Search for the cell housing the specified text and yield its (X, Y) center coordinate. 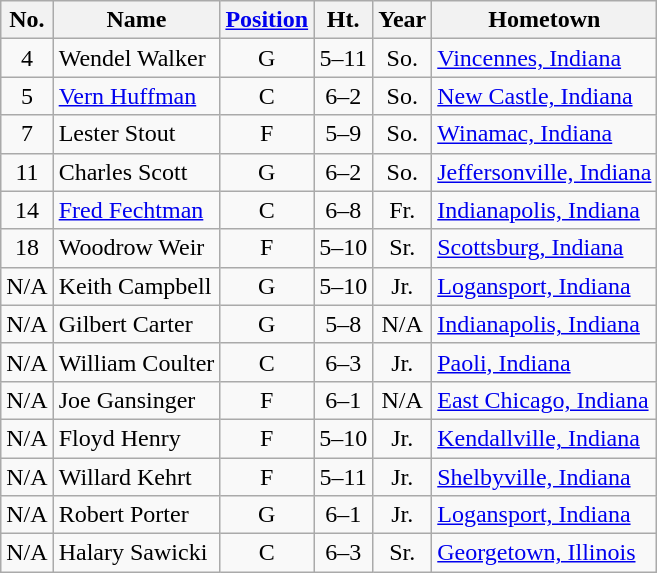
Fred Fechtman (136, 210)
11 (27, 172)
Vern Huffman (136, 96)
14 (27, 210)
Year (402, 20)
New Castle, Indiana (544, 96)
6–8 (344, 210)
Floyd Henry (136, 438)
Joe Gansinger (136, 400)
Position (267, 20)
Lester Stout (136, 134)
Willard Kehrt (136, 477)
William Coulter (136, 362)
Name (136, 20)
Shelbyville, Indiana (544, 477)
Georgetown, Illinois (544, 553)
Wendel Walker (136, 58)
18 (27, 248)
Jeffersonville, Indiana (544, 172)
Winamac, Indiana (544, 134)
Charles Scott (136, 172)
Woodrow Weir (136, 248)
Ht. (344, 20)
Gilbert Carter (136, 324)
5–9 (344, 134)
Halary Sawicki (136, 553)
7 (27, 134)
East Chicago, Indiana (544, 400)
Hometown (544, 20)
Vincennes, Indiana (544, 58)
5 (27, 96)
4 (27, 58)
Kendallville, Indiana (544, 438)
5–8 (344, 324)
Keith Campbell (136, 286)
Robert Porter (136, 515)
Scottsburg, Indiana (544, 248)
No. (27, 20)
Paoli, Indiana (544, 362)
Fr. (402, 210)
